From the cell containing the given text, extract its center point as [x, y] coordinate. 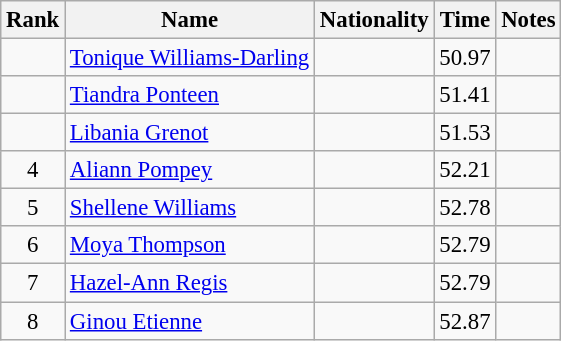
51.53 [465, 133]
51.41 [465, 95]
5 [33, 208]
Time [465, 20]
Name [190, 20]
6 [33, 245]
Aliann Pompey [190, 170]
8 [33, 321]
Notes [528, 20]
Tonique Williams-Darling [190, 58]
4 [33, 170]
Shellene Williams [190, 208]
52.78 [465, 208]
52.87 [465, 321]
Libania Grenot [190, 133]
Hazel-Ann Regis [190, 283]
Nationality [374, 20]
Moya Thompson [190, 245]
Rank [33, 20]
7 [33, 283]
50.97 [465, 58]
Ginou Etienne [190, 321]
Tiandra Ponteen [190, 95]
52.21 [465, 170]
